Output the [x, y] coordinate of the center of the cell containing the given text.  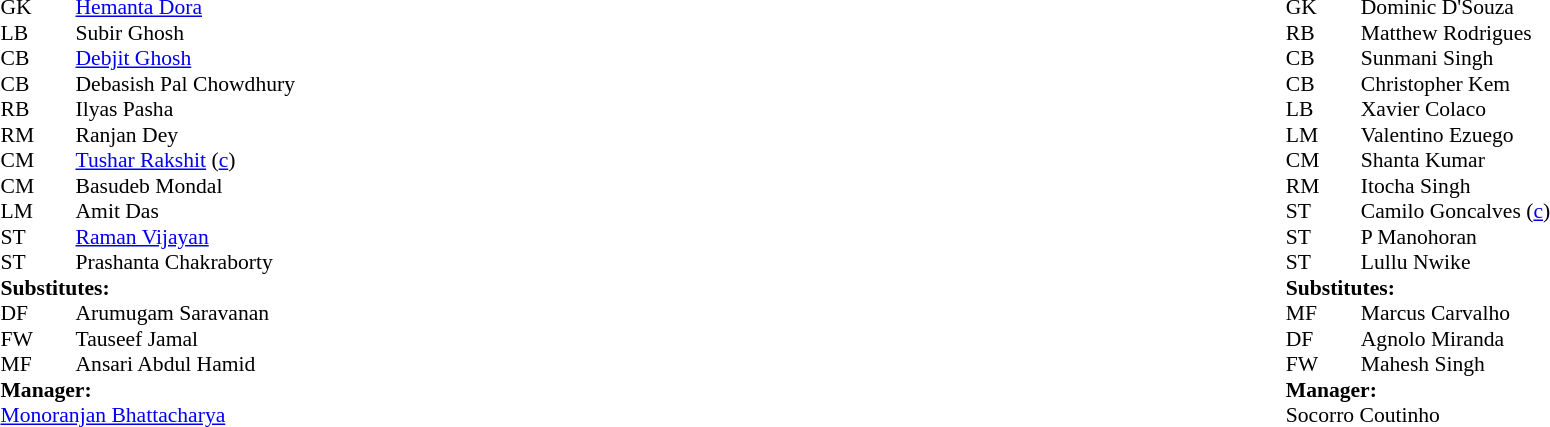
Lullu Nwike [1456, 263]
Tushar Rakshit (c) [186, 161]
Shanta Kumar [1456, 161]
Ansari Abdul Hamid [186, 365]
Prashanta Chakraborty [186, 263]
Christopher Kem [1456, 84]
Ranjan Dey [186, 135]
Tauseef Jamal [186, 339]
Subir Ghosh [186, 33]
Mahesh Singh [1456, 365]
Debjit Ghosh [186, 59]
Arumugam Saravanan [186, 313]
Camilo Goncalves (c) [1456, 211]
Valentino Ezuego [1456, 135]
Debasish Pal Chowdhury [186, 84]
Itocha Singh [1456, 186]
Xavier Colaco [1456, 109]
Sunmani Singh [1456, 59]
Raman Vijayan [186, 237]
P Manohoran [1456, 237]
Matthew Rodrigues [1456, 33]
Agnolo Miranda [1456, 339]
Marcus Carvalho [1456, 313]
Amit Das [186, 211]
Basudeb Mondal [186, 186]
Ilyas Pasha [186, 109]
